Return (x, y) of the center of cell containing provided text 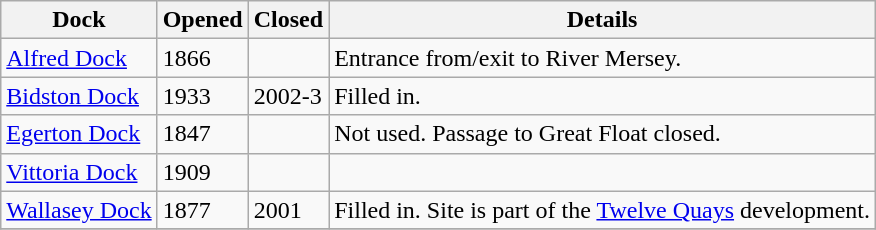
Filled in. Site is part of the Twelve Quays development. (602, 210)
2002-3 (288, 96)
Wallasey Dock (79, 210)
Alfred Dock (79, 58)
Dock (79, 20)
Opened (202, 20)
Details (602, 20)
Entrance from/exit to River Mersey. (602, 58)
1866 (202, 58)
1909 (202, 172)
Egerton Dock (79, 134)
Not used. Passage to Great Float closed. (602, 134)
Filled in. (602, 96)
Vittoria Dock (79, 172)
1933 (202, 96)
Closed (288, 20)
2001 (288, 210)
Bidston Dock (79, 96)
1847 (202, 134)
1877 (202, 210)
